Find where the given text appears and provide that cell's center as (x, y) coordinate. 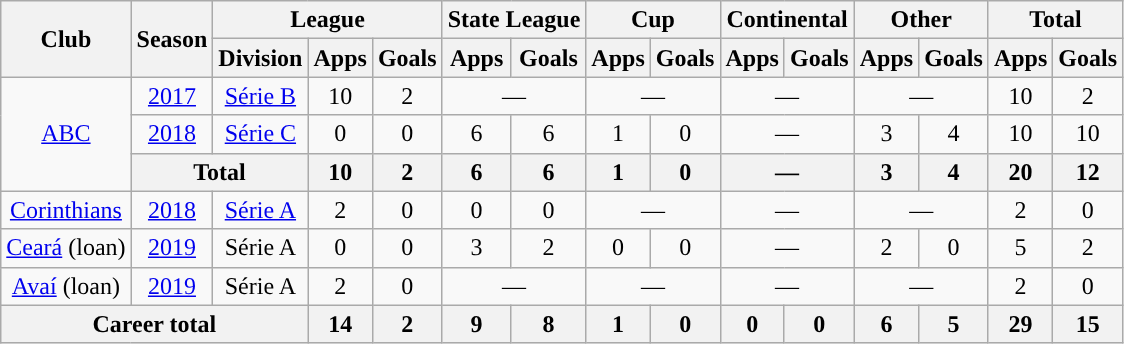
Ceará (loan) (66, 248)
9 (476, 324)
Club (66, 39)
Season (172, 39)
Division (260, 58)
15 (1088, 324)
20 (1020, 172)
12 (1088, 172)
8 (548, 324)
Série B (260, 96)
Career total (154, 324)
Continental (787, 20)
Corinthians (66, 210)
Other (921, 20)
Cup (653, 20)
Avaí (loan) (66, 286)
State League (514, 20)
14 (340, 324)
League (328, 20)
2017 (172, 96)
Série C (260, 134)
29 (1020, 324)
ABC (66, 134)
